Find where the given text appears and provide that cell's center as [x, y] coordinate. 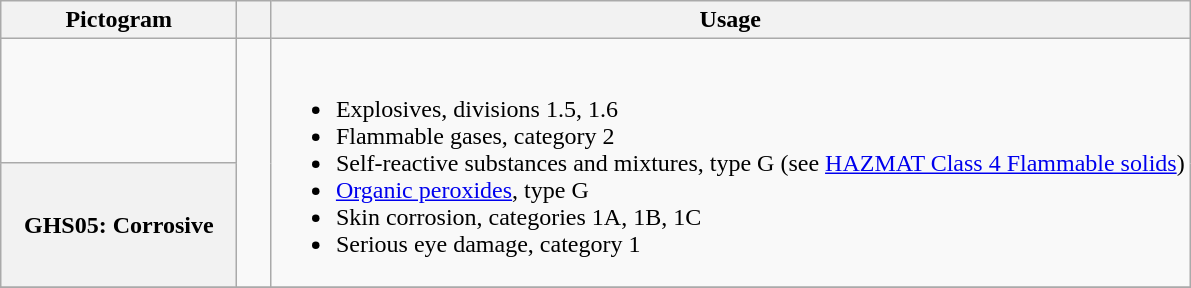
GHS05: Corrosive [119, 225]
Usage [730, 20]
Pictogram [119, 20]
